Locate the cell with the specified text and output its [X, Y] center coordinate. 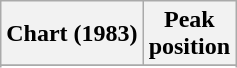
Chart (1983) [72, 34]
Peakposition [189, 34]
